Search for the cell housing the specified text and yield its (X, Y) center coordinate. 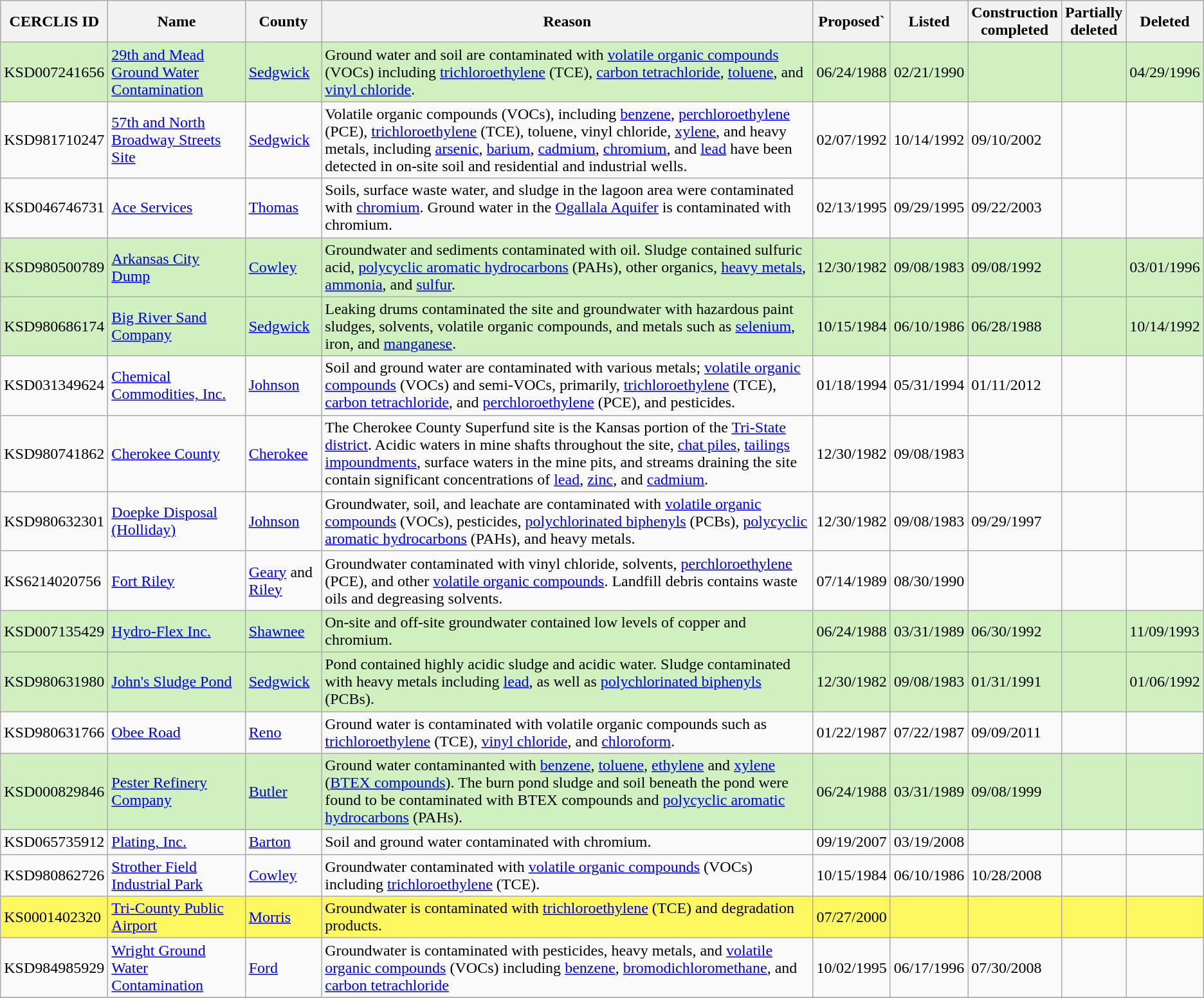
09/29/1995 (929, 208)
11/09/1993 (1165, 631)
KSD046746731 (54, 208)
KSD984985929 (54, 968)
Geary and Riley (283, 580)
Strother Field Industrial Park (176, 875)
57th and North Broadway Streets Site (176, 140)
03/19/2008 (929, 842)
John's Sludge Pond (176, 681)
Ground water is contaminated with volatile organic compounds such as trichloroethylene (TCE), vinyl chloride, and chloroform. (567, 732)
Fort Riley (176, 580)
Thomas (283, 208)
Reason (567, 22)
On-site and off-site groundwater contained low levels of copper and chromium. (567, 631)
Obee Road (176, 732)
KSD980500789 (54, 267)
08/30/1990 (929, 580)
09/09/2011 (1015, 732)
KS0001402320 (54, 918)
Deleted (1165, 22)
Proposed` (852, 22)
KSD980741862 (54, 453)
Cherokee (283, 453)
Butler (283, 791)
01/22/1987 (852, 732)
KSD980632301 (54, 521)
KSD007241656 (54, 72)
10/28/2008 (1015, 875)
KSD031349624 (54, 385)
KSD980631980 (54, 681)
06/30/1992 (1015, 631)
Shawnee (283, 631)
10/02/1995 (852, 968)
29th and Mead Ground Water Contamination (176, 72)
County (283, 22)
Doepke Disposal (Holliday) (176, 521)
Hydro-Flex Inc. (176, 631)
Listed (929, 22)
Cherokee County (176, 453)
09/08/1999 (1015, 791)
KS6214020756 (54, 580)
05/31/1994 (929, 385)
KSD007135429 (54, 631)
06/17/1996 (929, 968)
02/13/1995 (852, 208)
01/11/2012 (1015, 385)
Ford (283, 968)
Tri-County Public Airport (176, 918)
KSD981710247 (54, 140)
Partiallydeleted (1093, 22)
Morris (283, 918)
Big River Sand Company (176, 326)
07/22/1987 (929, 732)
01/18/1994 (852, 385)
Groundwater is contaminated with trichloroethylene (TCE) and degradation products. (567, 918)
Plating, Inc. (176, 842)
KSD980631766 (54, 732)
Chemical Commodities, Inc. (176, 385)
CERCLIS ID (54, 22)
KSD980686174 (54, 326)
03/01/1996 (1165, 267)
01/06/1992 (1165, 681)
09/29/1997 (1015, 521)
02/21/1990 (929, 72)
Wright Ground Water Contamination (176, 968)
09/22/2003 (1015, 208)
02/07/1992 (852, 140)
KSD000829846 (54, 791)
Groundwater contaminated with volatile organic compounds (VOCs) including trichloroethylene (TCE). (567, 875)
KSD065735912 (54, 842)
Barton (283, 842)
09/19/2007 (852, 842)
Reno (283, 732)
Soil and ground water contaminated with chromium. (567, 842)
06/28/1988 (1015, 326)
09/08/1992 (1015, 267)
07/27/2000 (852, 918)
07/30/2008 (1015, 968)
Name (176, 22)
04/29/1996 (1165, 72)
Constructioncompleted (1015, 22)
KSD980862726 (54, 875)
09/10/2002 (1015, 140)
01/31/1991 (1015, 681)
Pester Refinery Company (176, 791)
07/14/1989 (852, 580)
Ace Services (176, 208)
Arkansas City Dump (176, 267)
